From the cell containing the given text, extract its center point as (x, y) coordinate. 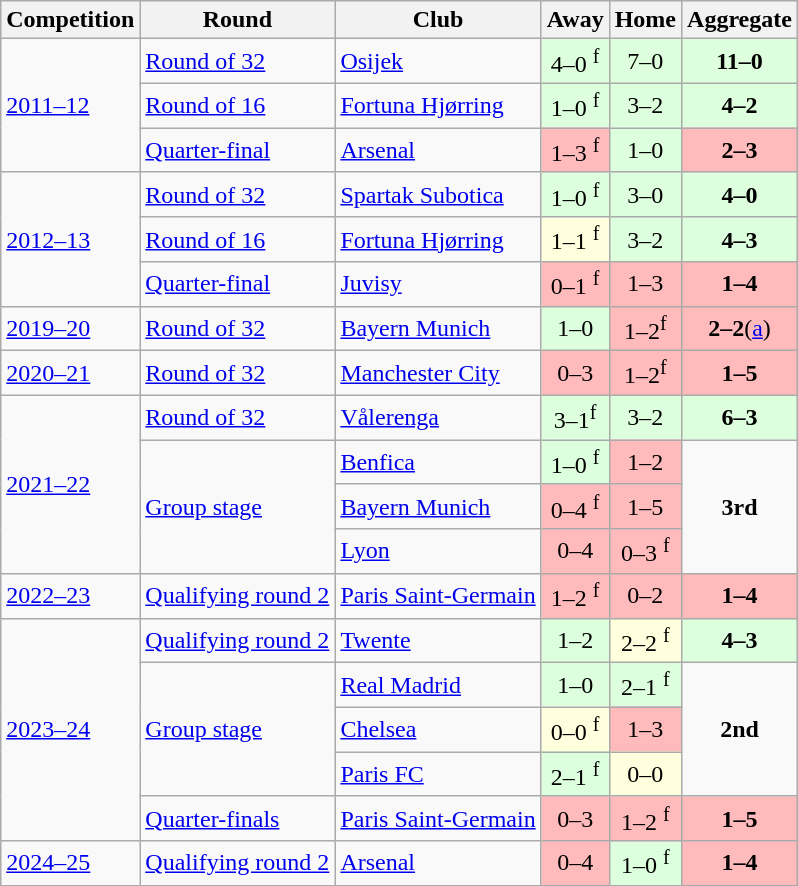
0–2 (645, 596)
Osijek (438, 62)
Club (438, 20)
3–1f (575, 418)
Manchester City (438, 374)
2011–12 (70, 106)
Vålerenga (438, 418)
2022–23 (70, 596)
0–0 (645, 774)
Competition (70, 20)
2019–20 (70, 328)
Spartak Subotica (438, 194)
Away (575, 20)
3rd (740, 507)
1–1 f (575, 240)
2020–21 (70, 374)
Paris FC (438, 774)
0–1 f (575, 284)
11–0 (740, 62)
2–2 f (645, 640)
4–0 (740, 194)
4–0 f (575, 62)
Home (645, 20)
Benfica (438, 462)
1–3 f (575, 150)
4–2 (740, 106)
Juvisy (438, 284)
0–0 f (575, 730)
0–4 f (575, 506)
2–2(a) (740, 328)
3–0 (645, 194)
2024–25 (70, 864)
0–3 f (645, 552)
2012–13 (70, 239)
2021–22 (70, 484)
6–3 (740, 418)
2–3 (740, 150)
Chelsea (438, 730)
2nd (740, 730)
2023–24 (70, 730)
Twente (438, 640)
Quarter-finals (238, 818)
Aggregate (740, 20)
Round (238, 20)
7–0 (645, 62)
Real Madrid (438, 686)
Lyon (438, 552)
